Locate the cell with the specified text and output its (x, y) center coordinate. 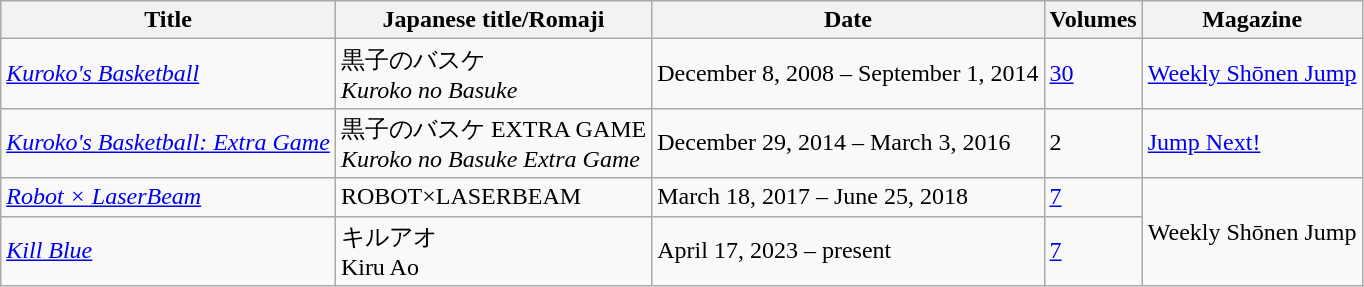
キルアオ Kiru Ao (493, 251)
Kuroko's Basketball: Extra Game (168, 143)
Title (168, 20)
2 (1093, 143)
Date (848, 20)
Volumes (1093, 20)
Jump Next! (1252, 143)
Magazine (1252, 20)
Kill Blue (168, 251)
黒子のバスケ EXTRA GAME Kuroko no Basuke Extra Game (493, 143)
ROBOT×LASERBEAM (493, 197)
Japanese title/Romaji (493, 20)
March 18, 2017 – June 25, 2018 (848, 197)
黒子のバスケ Kuroko no Basuke (493, 74)
30 (1093, 74)
April 17, 2023 – present (848, 251)
Kuroko's Basketball (168, 74)
December 8, 2008 – September 1, 2014 (848, 74)
December 29, 2014 – March 3, 2016 (848, 143)
Robot × LaserBeam (168, 197)
